Extract the [X, Y] coordinate from the center of the cell holding the provided text.  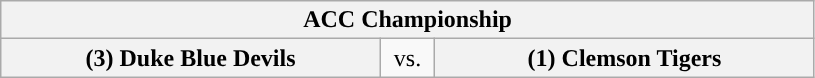
(1) Clemson Tigers [625, 58]
ACC Championship [408, 20]
vs. [407, 58]
(3) Duke Blue Devils [191, 58]
